Provide the (x, y) coordinate of the cell's center where the given text is located.  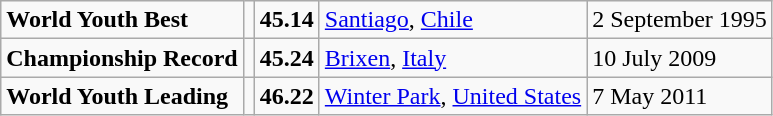
46.22 (286, 96)
World Youth Best (122, 20)
2 September 1995 (680, 20)
Brixen, Italy (452, 58)
Championship Record (122, 58)
10 July 2009 (680, 58)
World Youth Leading (122, 96)
Winter Park, United States (452, 96)
45.14 (286, 20)
7 May 2011 (680, 96)
45.24 (286, 58)
Santiago, Chile (452, 20)
